For the text-containing cell, return its midpoint in (x, y) coordinate format. 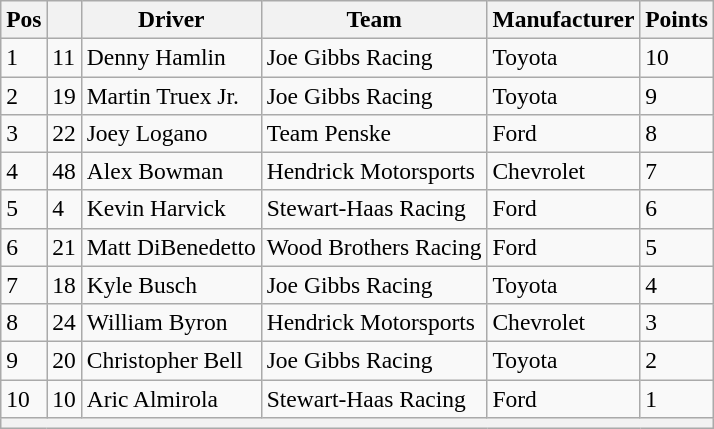
Team Penske (374, 133)
Kyle Busch (171, 285)
Manufacturer (564, 19)
19 (64, 95)
Wood Brothers Racing (374, 247)
Alex Bowman (171, 171)
Driver (171, 19)
Kevin Harvick (171, 209)
Pos (24, 19)
Martin Truex Jr. (171, 95)
21 (64, 247)
William Byron (171, 322)
Points (677, 19)
24 (64, 322)
Aric Almirola (171, 398)
Christopher Bell (171, 360)
22 (64, 133)
Joey Logano (171, 133)
Matt DiBenedetto (171, 247)
11 (64, 57)
48 (64, 171)
20 (64, 360)
Denny Hamlin (171, 57)
18 (64, 285)
Team (374, 19)
